From the cell containing the given text, extract its center point as (X, Y) coordinate. 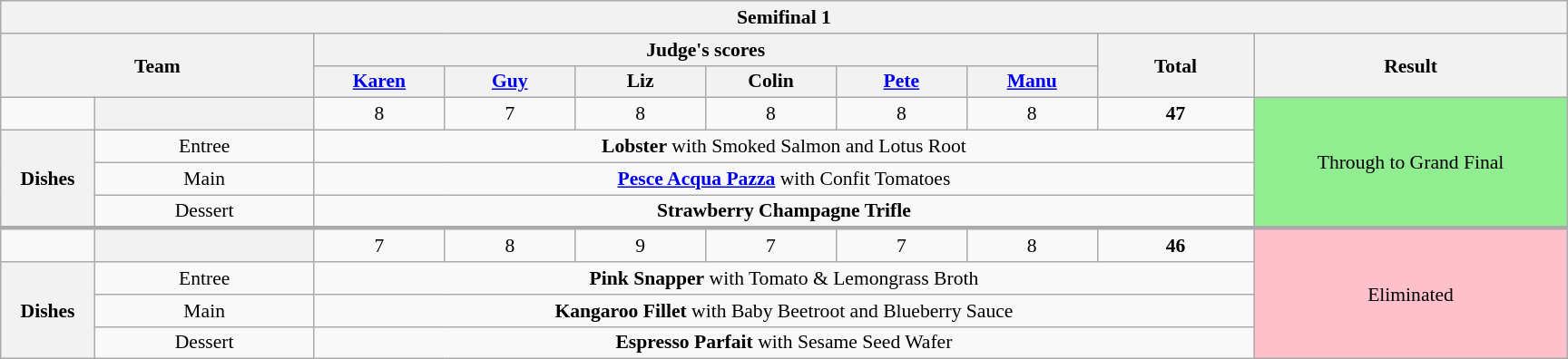
Pete (901, 82)
46 (1176, 245)
Semifinal 1 (784, 17)
Karen (379, 82)
Team (158, 65)
Espresso Parfait with Sesame Seed Wafer (784, 343)
47 (1176, 114)
Kangaroo Fillet with Baby Beetroot and Blueberry Sauce (784, 311)
Manu (1032, 82)
Colin (771, 82)
Judge's scores (706, 50)
Pink Snapper with Tomato & Lemongrass Broth (784, 278)
9 (641, 245)
Lobster with Smoked Salmon and Lotus Root (784, 147)
Eliminated (1410, 294)
Total (1176, 65)
Strawberry Champagne Trifle (784, 212)
Liz (641, 82)
Guy (510, 82)
Through to Grand Final (1410, 163)
Result (1410, 65)
Pesce Acqua Pazza with Confit Tomatoes (784, 179)
